Return [x, y] of the center of cell containing provided text 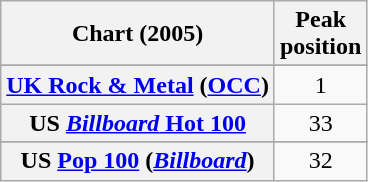
1 [320, 85]
33 [320, 123]
US Pop 100 (Billboard) [138, 161]
US Billboard Hot 100 [138, 123]
Peakposition [320, 34]
UK Rock & Metal (OCC) [138, 85]
Chart (2005) [138, 34]
32 [320, 161]
